From the cell containing the given text, extract its center point as [X, Y] coordinate. 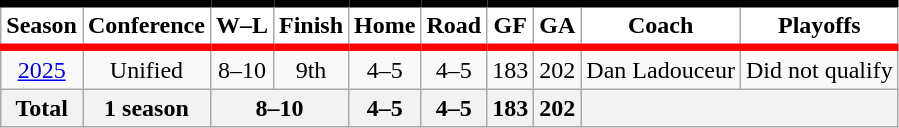
Dan Ladouceur [661, 68]
Total [42, 108]
9th [310, 68]
Home [385, 26]
W–L [242, 26]
1 season [146, 108]
Coach [661, 26]
GA [558, 26]
Unified [146, 68]
Finish [310, 26]
Season [42, 26]
2025 [42, 68]
GF [510, 26]
Did not qualify [819, 68]
Conference [146, 26]
Road [454, 26]
Playoffs [819, 26]
